Pinpoint the cell where the given text exists, returning its [x, y] midpoint coordinate. 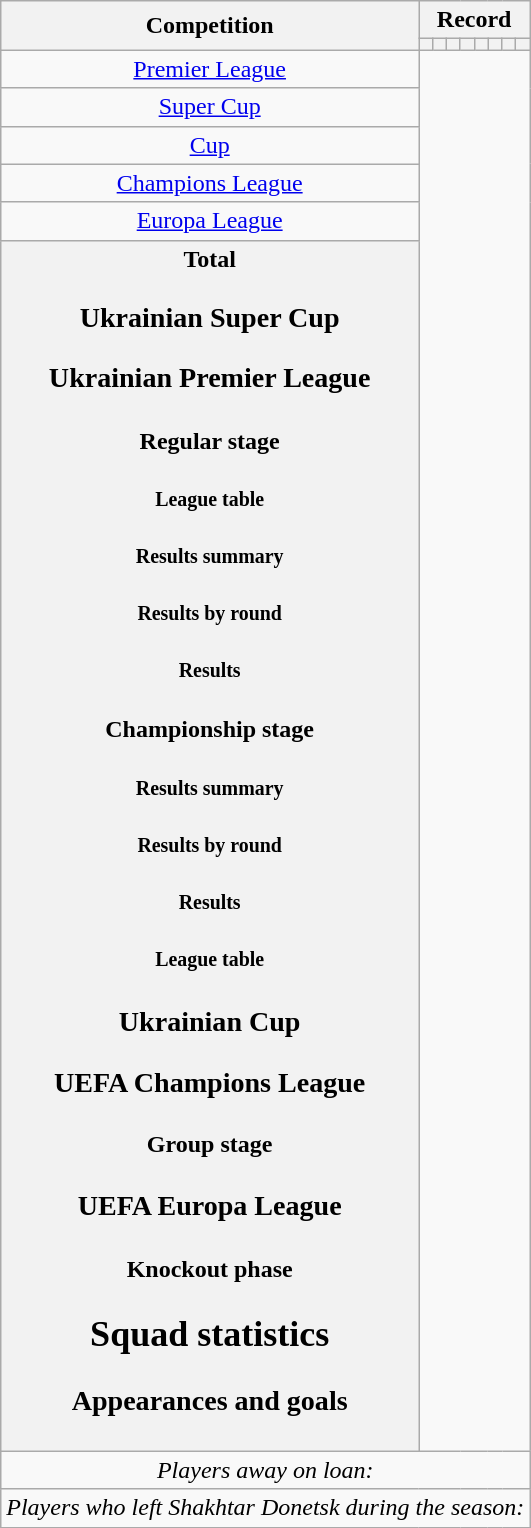
Players away on loan: [266, 1470]
Competition [210, 26]
Super Cup [210, 107]
Europa League [210, 221]
Record [474, 20]
Champions League [210, 183]
Premier League [210, 69]
Players who left Shakhtar Donetsk during the season: [266, 1508]
Cup [210, 145]
